Provide the [X, Y] coordinate of the cell's center where the given text is located.  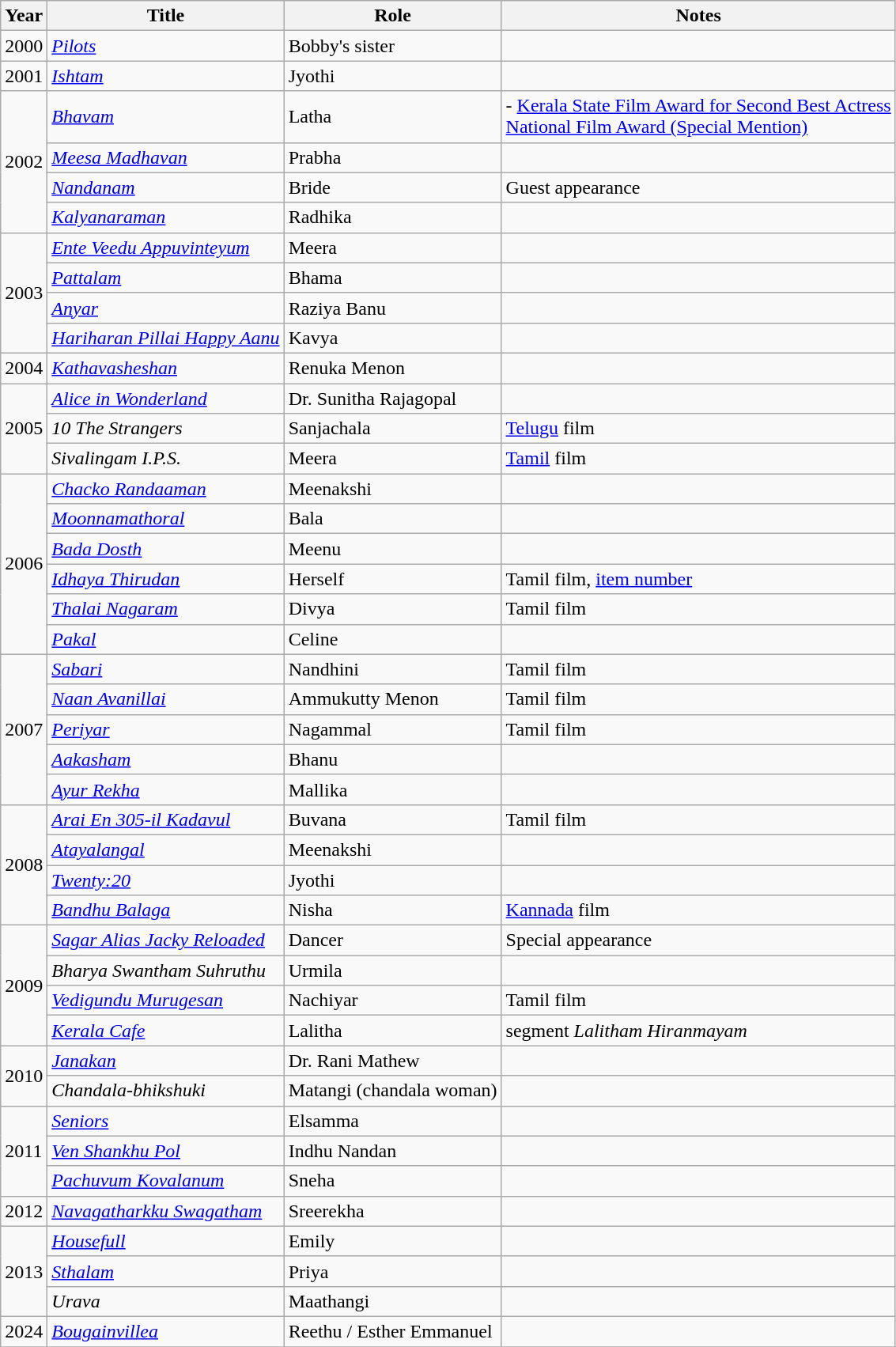
Kerala Cafe [166, 1031]
Bala [392, 519]
Naan Avanillai [166, 699]
Sneha [392, 1181]
Alice in Wonderland [166, 398]
Pattalam [166, 278]
Navagatharkku Swagatham [166, 1211]
Sreerekha [392, 1211]
Nandanam [166, 187]
Sthalam [166, 1271]
Twenty:20 [166, 880]
Bhavam [166, 117]
Nachiyar [392, 1001]
Thalai Nagaram [166, 609]
Sanjachala [392, 429]
Kalyanaraman [166, 218]
Dr. Sunitha Rajagopal [392, 398]
Kathavasheshan [166, 368]
Ente Veedu Appuvinteyum [166, 248]
Bandhu Balaga [166, 910]
Atayalangal [166, 849]
2005 [24, 428]
Ven Shankhu Pol [166, 1151]
Herself [392, 579]
Kannada film [698, 910]
Bhanu [392, 759]
segment Lalitham Hiranmayam [698, 1031]
Ayur Rekha [166, 789]
Buvana [392, 819]
Ishtam [166, 76]
Telugu film [698, 429]
Celine [392, 639]
Janakan [166, 1061]
2011 [24, 1151]
Pachuvum Kovalanum [166, 1181]
Urmila [392, 971]
2009 [24, 986]
Bobby's sister [392, 46]
Maathangi [392, 1301]
Raziya Banu [392, 308]
2007 [24, 729]
2003 [24, 293]
Sivalingam I.P.S. [166, 459]
2000 [24, 46]
2002 [24, 161]
2010 [24, 1076]
Arai En 305-il Kadavul [166, 819]
Renuka Menon [392, 368]
Guest appearance [698, 187]
Dancer [392, 940]
Meesa Madhavan [166, 157]
Anyar [166, 308]
Radhika [392, 218]
Notes [698, 16]
Dr. Rani Mathew [392, 1061]
10 The Strangers [166, 429]
Bougainvillea [166, 1331]
Indhu Nandan [392, 1151]
Ammukutty Menon [392, 699]
Nisha [392, 910]
2024 [24, 1331]
Prabha [392, 157]
Bharya Swantham Suhruthu [166, 971]
Chacko Randaaman [166, 489]
Kavya [392, 338]
Title [166, 16]
Emily [392, 1241]
Vedigundu Murugesan [166, 1001]
Mallika [392, 789]
2006 [24, 564]
Bride [392, 187]
Latha [392, 117]
Year [24, 16]
Periyar [166, 729]
Matangi (chandala woman) [392, 1091]
Sabari [166, 669]
Nandhini [392, 669]
Meenu [392, 549]
Elsamma [392, 1121]
- Kerala State Film Award for Second Best ActressNational Film Award (Special Mention) [698, 117]
Special appearance [698, 940]
Seniors [166, 1121]
Tamil film, item number [698, 579]
Divya [392, 609]
Sagar Alias Jacky Reloaded [166, 940]
Priya [392, 1271]
Pakal [166, 639]
Chandala-bhikshuki [166, 1091]
Moonnamathoral [166, 519]
2001 [24, 76]
Bhama [392, 278]
2008 [24, 865]
Idhaya Thirudan [166, 579]
Housefull [166, 1241]
Pilots [166, 46]
Urava [166, 1301]
Nagammal [392, 729]
2012 [24, 1211]
Role [392, 16]
Lalitha [392, 1031]
Reethu / Esther Emmanuel [392, 1331]
Hariharan Pillai Happy Aanu [166, 338]
Aakasham [166, 759]
2004 [24, 368]
Bada Dosth [166, 549]
2013 [24, 1271]
